For the text-containing cell, return its midpoint in (X, Y) coordinate format. 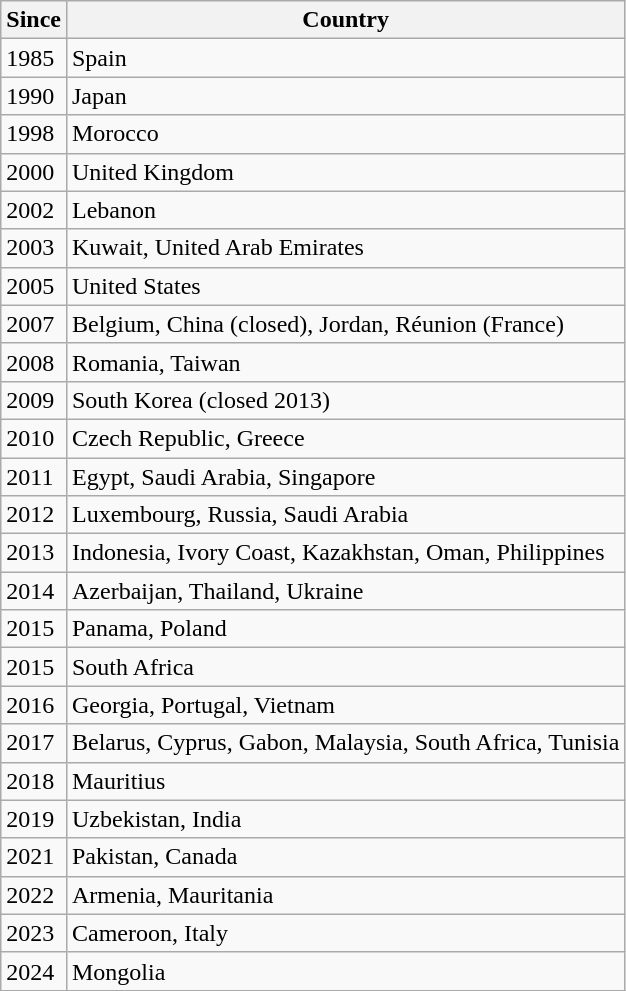
Belgium, China (closed), Jordan, Réunion (France) (345, 324)
2013 (34, 553)
Since (34, 20)
2014 (34, 591)
2023 (34, 933)
2009 (34, 400)
Morocco (345, 134)
2003 (34, 248)
Lebanon (345, 210)
2012 (34, 515)
Georgia, Portugal, Vietnam (345, 705)
United Kingdom (345, 172)
2016 (34, 705)
2021 (34, 857)
2002 (34, 210)
2000 (34, 172)
2010 (34, 438)
2007 (34, 324)
Romania, Taiwan (345, 362)
Luxembourg, Russia, Saudi Arabia (345, 515)
2022 (34, 895)
South Africa (345, 667)
Japan (345, 96)
2018 (34, 781)
Belarus, Cyprus, Gabon, Malaysia, South Africa, Tunisia (345, 743)
2017 (34, 743)
2008 (34, 362)
1998 (34, 134)
1985 (34, 58)
2011 (34, 477)
Armenia, Mauritania (345, 895)
Pakistan, Canada (345, 857)
Egypt, Saudi Arabia, Singapore (345, 477)
2024 (34, 971)
Mongolia (345, 971)
United States (345, 286)
Country (345, 20)
Azerbaijan, Thailand, Ukraine (345, 591)
Kuwait, United Arab Emirates (345, 248)
South Korea (closed 2013) (345, 400)
Indonesia, Ivory Coast, Kazakhstan, Oman, Philippines (345, 553)
Panama, Poland (345, 629)
Spain (345, 58)
2019 (34, 819)
Czech Republic, Greece (345, 438)
Cameroon, Italy (345, 933)
2005 (34, 286)
Uzbekistan, India (345, 819)
Mauritius (345, 781)
1990 (34, 96)
